From the cell containing the given text, extract its center point as (X, Y) coordinate. 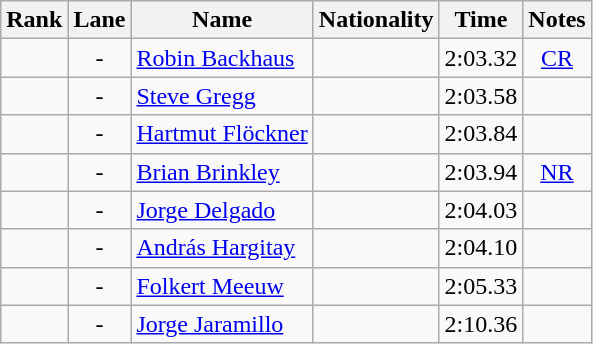
Jorge Delgado (222, 210)
András Hargitay (222, 248)
Rank (34, 20)
Name (222, 20)
2:03.94 (481, 172)
Steve Gregg (222, 96)
2:03.84 (481, 134)
2:05.33 (481, 286)
NR (557, 172)
Robin Backhaus (222, 58)
Notes (557, 20)
Folkert Meeuw (222, 286)
2:03.58 (481, 96)
Hartmut Flöckner (222, 134)
Time (481, 20)
2:03.32 (481, 58)
Jorge Jaramillo (222, 324)
Lane (100, 20)
CR (557, 58)
2:04.10 (481, 248)
Nationality (376, 20)
Brian Brinkley (222, 172)
2:10.36 (481, 324)
2:04.03 (481, 210)
